Scan for the cell matching the given text and deliver its (X, Y) coordinate at center. 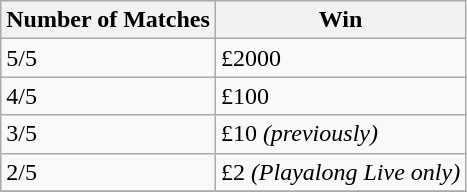
Win (340, 20)
£10 (previously) (340, 134)
£2000 (340, 58)
5/5 (108, 58)
£2 (Playalong Live only) (340, 172)
4/5 (108, 96)
£100 (340, 96)
2/5 (108, 172)
3/5 (108, 134)
Number of Matches (108, 20)
